Detect which cell encompasses the target text, then output its [X, Y] center coordinate. 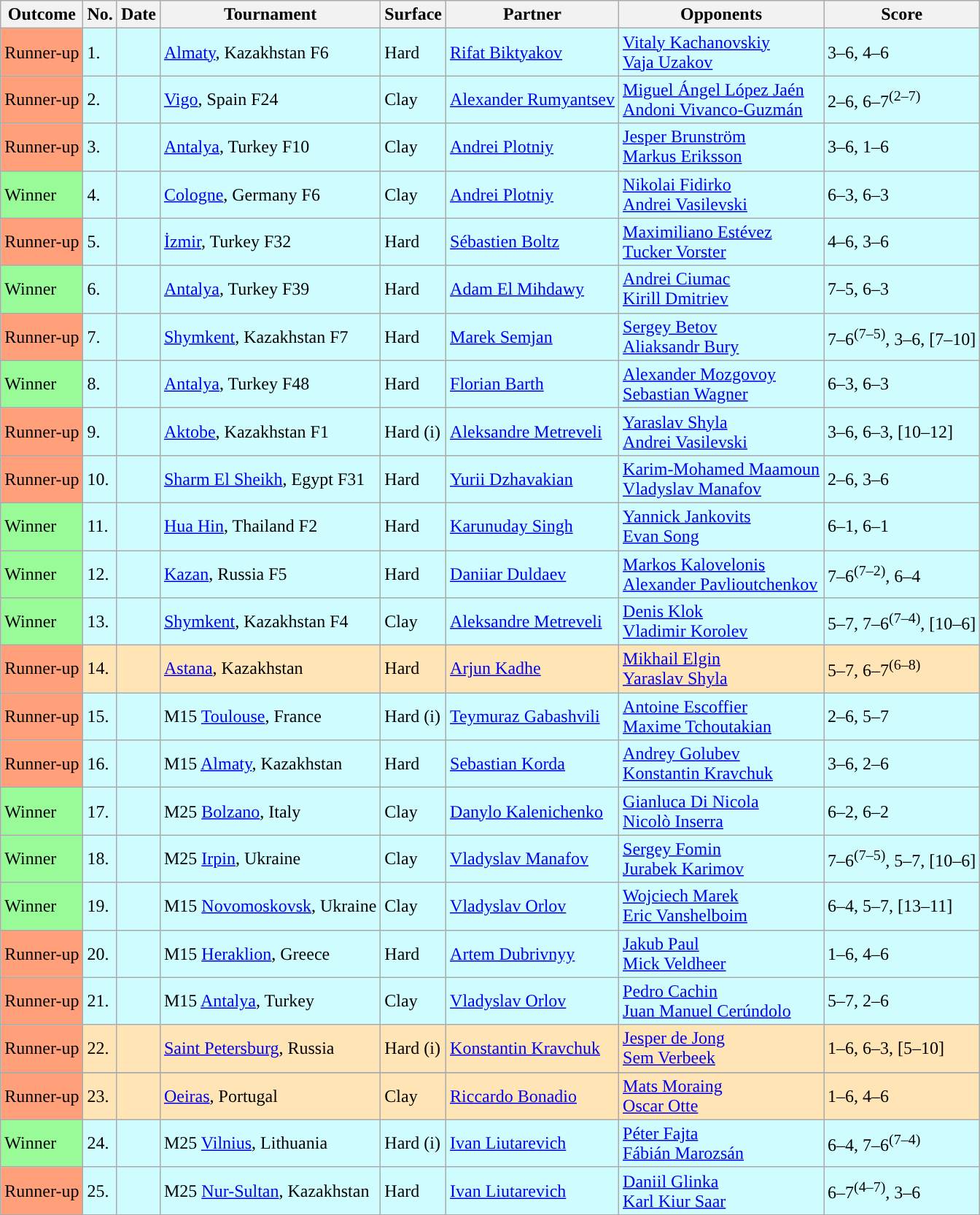
Score [902, 15]
M15 Toulouse, France [270, 716]
Jesper Brunström Markus Eriksson [722, 147]
M25 Vilnius, Lithuania [270, 1144]
Sergey Betov Aliaksandr Bury [722, 337]
Tournament [270, 15]
Rifat Biktyakov [532, 53]
18. [100, 859]
M15 Novomoskovsk, Ukraine [270, 906]
No. [100, 15]
Andrey Golubev Konstantin Kravchuk [722, 764]
Marek Semjan [532, 337]
Sergey Fomin Jurabek Karimov [722, 859]
Péter Fajta Fábián Marozsán [722, 1144]
Denis Klok Vladimir Korolev [722, 621]
3–6, 2–6 [902, 764]
Yaraslav Shyla Andrei Vasilevski [722, 432]
5. [100, 242]
M25 Bolzano, Italy [270, 811]
24. [100, 1144]
4–6, 3–6 [902, 242]
Antalya, Turkey F48 [270, 384]
11. [100, 527]
M15 Almaty, Kazakhstan [270, 764]
14. [100, 669]
Sharm El Sheikh, Egypt F31 [270, 478]
Opponents [722, 15]
Karim-Mohamed Maamoun Vladyslav Manafov [722, 478]
Jakub Paul Mick Veldheer [722, 954]
Riccardo Bonadio [532, 1095]
Maximiliano Estévez Tucker Vorster [722, 242]
Saint Petersburg, Russia [270, 1049]
Danylo Kalenichenko [532, 811]
15. [100, 716]
10. [100, 478]
22. [100, 1049]
Vladyslav Manafov [532, 859]
1–6, 6–3, [5–10] [902, 1049]
Cologne, Germany F6 [270, 194]
20. [100, 954]
Outcome [42, 15]
Pedro Cachin Juan Manuel Cerúndolo [722, 1001]
25. [100, 1190]
Wojciech Marek Eric Vanshelboim [722, 906]
1. [100, 53]
5–7, 7–6(7–4), [10–6] [902, 621]
Nikolai Fidirko Andrei Vasilevski [722, 194]
Karunuday Singh [532, 527]
23. [100, 1095]
Antalya, Turkey F10 [270, 147]
6. [100, 289]
Hua Hin, Thailand F2 [270, 527]
Almaty, Kazakhstan F6 [270, 53]
Sebastian Korda [532, 764]
5–7, 6–7(6–8) [902, 669]
Jesper de Jong Sem Verbeek [722, 1049]
Andrei Ciumac Kirill Dmitriev [722, 289]
12. [100, 573]
Gianluca Di Nicola Nicolò Inserra [722, 811]
3. [100, 147]
M15 Antalya, Turkey [270, 1001]
7. [100, 337]
Florian Barth [532, 384]
2–6, 3–6 [902, 478]
2–6, 5–7 [902, 716]
7–6(7–2), 6–4 [902, 573]
8. [100, 384]
Shymkent, Kazakhstan F7 [270, 337]
Oeiras, Portugal [270, 1095]
Mats Moraing Oscar Otte [722, 1095]
19. [100, 906]
7–6(7–5), 5–7, [10–6] [902, 859]
16. [100, 764]
Shymkent, Kazakhstan F4 [270, 621]
Artem Dubrivnyy [532, 954]
3–6, 1–6 [902, 147]
Daniiar Duldaev [532, 573]
6–7(4–7), 3–6 [902, 1190]
Surface [413, 15]
Antoine Escoffier Maxime Tchoutakian [722, 716]
Alexander Rumyantsev [532, 99]
6–1, 6–1 [902, 527]
Yurii Dzhavakian [532, 478]
Vigo, Spain F24 [270, 99]
Teymuraz Gabashvili [532, 716]
7–6(7–5), 3–6, [7–10] [902, 337]
Astana, Kazakhstan [270, 669]
21. [100, 1001]
Sébastien Boltz [532, 242]
6–4, 5–7, [13–11] [902, 906]
7–5, 6–3 [902, 289]
Aktobe, Kazakhstan F1 [270, 432]
Daniil Glinka Karl Kiur Saar [722, 1190]
Date [139, 15]
Arjun Kadhe [532, 669]
Adam El Mihdawy [532, 289]
Konstantin Kravchuk [532, 1049]
5–7, 2–6 [902, 1001]
2–6, 6–7(2–7) [902, 99]
3–6, 4–6 [902, 53]
13. [100, 621]
6–4, 7–6(7–4) [902, 1144]
9. [100, 432]
M25 Irpin, Ukraine [270, 859]
Antalya, Turkey F39 [270, 289]
Vitaly Kachanovskiy Vaja Uzakov [722, 53]
Mikhail Elgin Yaraslav Shyla [722, 669]
Partner [532, 15]
17. [100, 811]
M15 Heraklion, Greece [270, 954]
Miguel Ángel López Jaén Andoni Vivanco-Guzmán [722, 99]
İzmir, Turkey F32 [270, 242]
Alexander Mozgovoy Sebastian Wagner [722, 384]
M25 Nur-Sultan, Kazakhstan [270, 1190]
4. [100, 194]
Markos Kalovelonis Alexander Pavlioutchenkov [722, 573]
6–2, 6–2 [902, 811]
3–6, 6–3, [10–12] [902, 432]
Yannick Jankovits Evan Song [722, 527]
Kazan, Russia F5 [270, 573]
2. [100, 99]
